Provide the [x, y] coordinate of the cell's center where the given text is located.  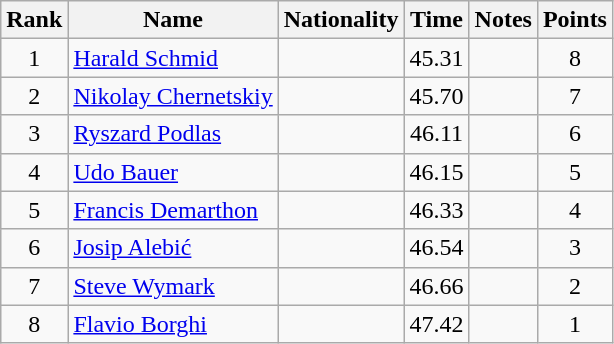
Ryszard Podlas [173, 134]
45.70 [436, 96]
46.54 [436, 248]
Francis Demarthon [173, 210]
Rank [34, 20]
Name [173, 20]
Harald Schmid [173, 58]
Flavio Borghi [173, 324]
Josip Alebić [173, 248]
Notes [503, 20]
Nationality [341, 20]
Nikolay Chernetskiy [173, 96]
Udo Bauer [173, 172]
46.33 [436, 210]
45.31 [436, 58]
46.66 [436, 286]
Steve Wymark [173, 286]
Time [436, 20]
46.11 [436, 134]
46.15 [436, 172]
Points [574, 20]
47.42 [436, 324]
